Determine the (x, y) coordinate at the center of the cell enclosing the given text.  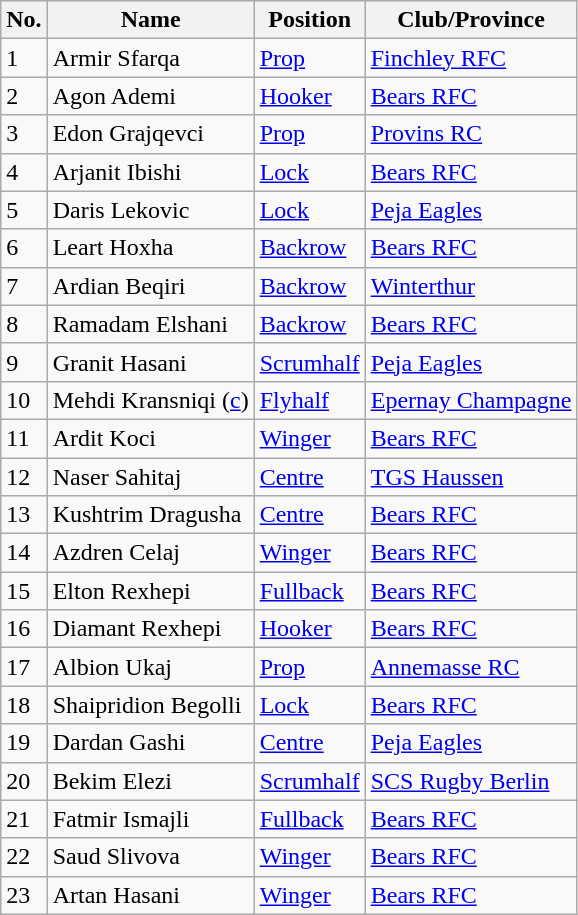
Daris Lekovic (150, 210)
16 (24, 629)
5 (24, 210)
Arjanit Ibishi (150, 172)
Elton Rexhepi (150, 591)
12 (24, 477)
Azdren Celaj (150, 553)
Diamant Rexhepi (150, 629)
Leart Hoxha (150, 248)
Annemasse RC (471, 667)
4 (24, 172)
TGS Haussen (471, 477)
Agon Ademi (150, 96)
Ardian Beqiri (150, 286)
No. (24, 20)
Shaipridion Begolli (150, 705)
SCS Rugby Berlin (471, 781)
Epernay Champagne (471, 400)
15 (24, 591)
Position (310, 20)
20 (24, 781)
18 (24, 705)
22 (24, 857)
Flyhalf (310, 400)
Edon Grajqevci (150, 134)
Bekim Elezi (150, 781)
1 (24, 58)
8 (24, 324)
Kushtrim Dragusha (150, 515)
7 (24, 286)
19 (24, 743)
21 (24, 819)
Naser Sahitaj (150, 477)
Ardit Koci (150, 438)
Artan Hasani (150, 895)
Granit Hasani (150, 362)
6 (24, 248)
10 (24, 400)
2 (24, 96)
Club/Province (471, 20)
Provins RC (471, 134)
Name (150, 20)
Finchley RFC (471, 58)
Winterthur (471, 286)
13 (24, 515)
Mehdi Kransniqi (c) (150, 400)
23 (24, 895)
11 (24, 438)
Saud Slivova (150, 857)
Armir Sfarqa (150, 58)
14 (24, 553)
Ramadam Elshani (150, 324)
Fatmir Ismajli (150, 819)
9 (24, 362)
Albion Ukaj (150, 667)
Dardan Gashi (150, 743)
3 (24, 134)
17 (24, 667)
